From the cell containing the given text, extract its center point as (X, Y) coordinate. 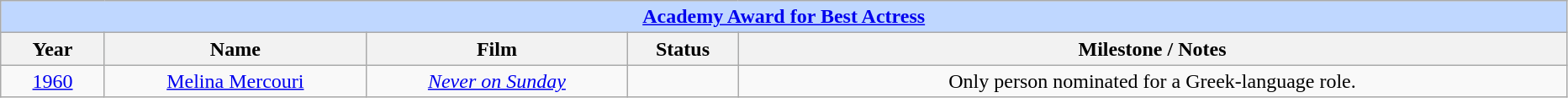
Year (53, 49)
Milestone / Notes (1153, 49)
Only person nominated for a Greek-language role. (1153, 81)
Never on Sunday (496, 81)
Film (496, 49)
Name (235, 49)
Melina Mercouri (235, 81)
Academy Award for Best Actress (784, 17)
1960 (53, 81)
Status (683, 49)
